Capture the cell that displays the provided text and extract its [x, y] central coordinate. 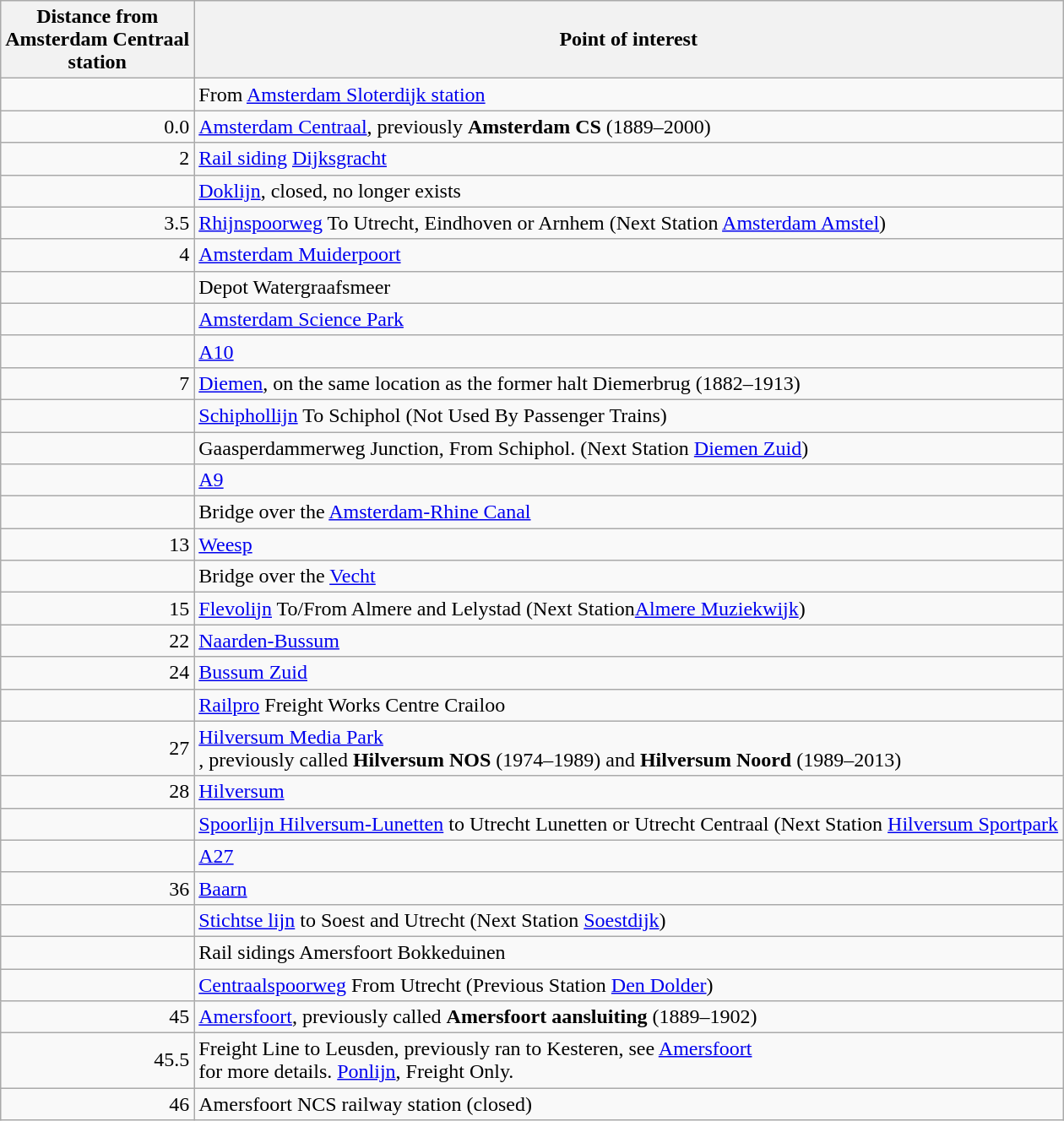
A10 [628, 351]
Amsterdam Science Park [628, 319]
Rail siding Dijksgracht [628, 159]
Hilversum Media Park, previously called Hilversum NOS (1974–1989) and Hilversum Noord (1989–2013) [628, 748]
45 [98, 1017]
Diemen, on the same location as the former halt Diemerbrug (1882–1913) [628, 383]
Weesp [628, 544]
Rail sidings Amersfoort Bokkeduinen [628, 952]
7 [98, 383]
Bridge over the Amsterdam-Rhine Canal [628, 512]
24 [98, 673]
13 [98, 544]
Naarden-Bussum [628, 641]
Railpro Freight Works Centre Crailoo [628, 705]
Point of interest [628, 40]
Freight Line to Leusden, previously ran to Kesteren, see Amersfoort for more details. Ponlijn, Freight Only. [628, 1060]
Depot Watergraafsmeer [628, 287]
Amsterdam Centraal, previously Amsterdam CS (1889–2000) [628, 127]
4 [98, 255]
Bussum Zuid [628, 673]
Centraalspoorweg From Utrecht (Previous Station Den Dolder) [628, 985]
27 [98, 748]
Flevolijn To/From Almere and Lelystad (Next StationAlmere Muziekwijk) [628, 609]
A9 [628, 480]
Spoorlijn Hilversum-Lunetten to Utrecht Lunetten or Utrecht Centraal (Next Station Hilversum Sportpark [628, 824]
A27 [628, 856]
28 [98, 792]
3.5 [98, 223]
45.5 [98, 1060]
Bridge over the Vecht [628, 577]
Amsterdam Muiderpoort [628, 255]
Stichtse lijn to Soest and Utrecht (Next Station Soestdijk) [628, 920]
Schiphollijn To Schiphol (Not Used By Passenger Trains) [628, 415]
Baarn [628, 888]
22 [98, 641]
36 [98, 888]
Amersfoort, previously called Amersfoort aansluiting (1889–1902) [628, 1017]
From Amsterdam Sloterdijk station [628, 95]
Rhijnspoorweg To Utrecht, Eindhoven or Arnhem (Next Station Amsterdam Amstel) [628, 223]
Gaasperdammerweg Junction, From Schiphol. (Next Station Diemen Zuid) [628, 448]
15 [98, 609]
Distance fromAmsterdam Centraalstation [98, 40]
0.0 [98, 127]
2 [98, 159]
Hilversum [628, 792]
Amersfoort NCS railway station (closed) [628, 1104]
46 [98, 1104]
Doklijn, closed, no longer exists [628, 191]
